From the cell containing the given text, extract its center point as [X, Y] coordinate. 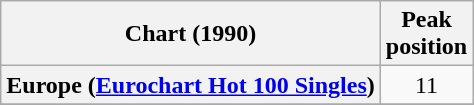
11 [426, 85]
Chart (1990) [191, 34]
Europe (Eurochart Hot 100 Singles) [191, 85]
Peakposition [426, 34]
